Extract the [X, Y] coordinate from the center of the cell holding the provided text.  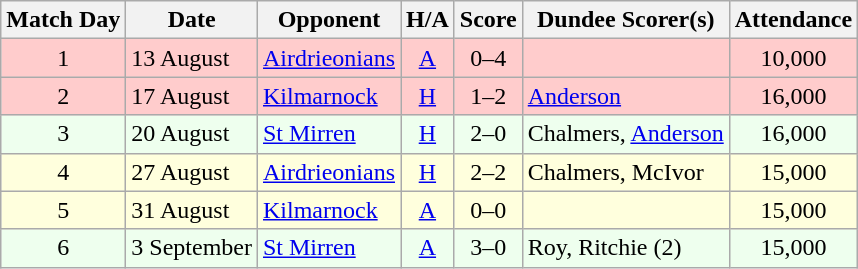
5 [64, 210]
Attendance [793, 20]
Score [488, 20]
1–2 [488, 96]
27 August [192, 172]
Opponent [328, 20]
Match Day [64, 20]
Dundee Scorer(s) [626, 20]
2 [64, 96]
4 [64, 172]
1 [64, 58]
31 August [192, 210]
Chalmers, McIvor [626, 172]
3 [64, 134]
13 August [192, 58]
Roy, Ritchie (2) [626, 248]
0–4 [488, 58]
Date [192, 20]
H/A [428, 20]
6 [64, 248]
20 August [192, 134]
2–0 [488, 134]
2–2 [488, 172]
3–0 [488, 248]
Chalmers, Anderson [626, 134]
Anderson [626, 96]
17 August [192, 96]
3 September [192, 248]
0–0 [488, 210]
10,000 [793, 58]
